Provide the [x, y] coordinate of the cell's center where the given text is located.  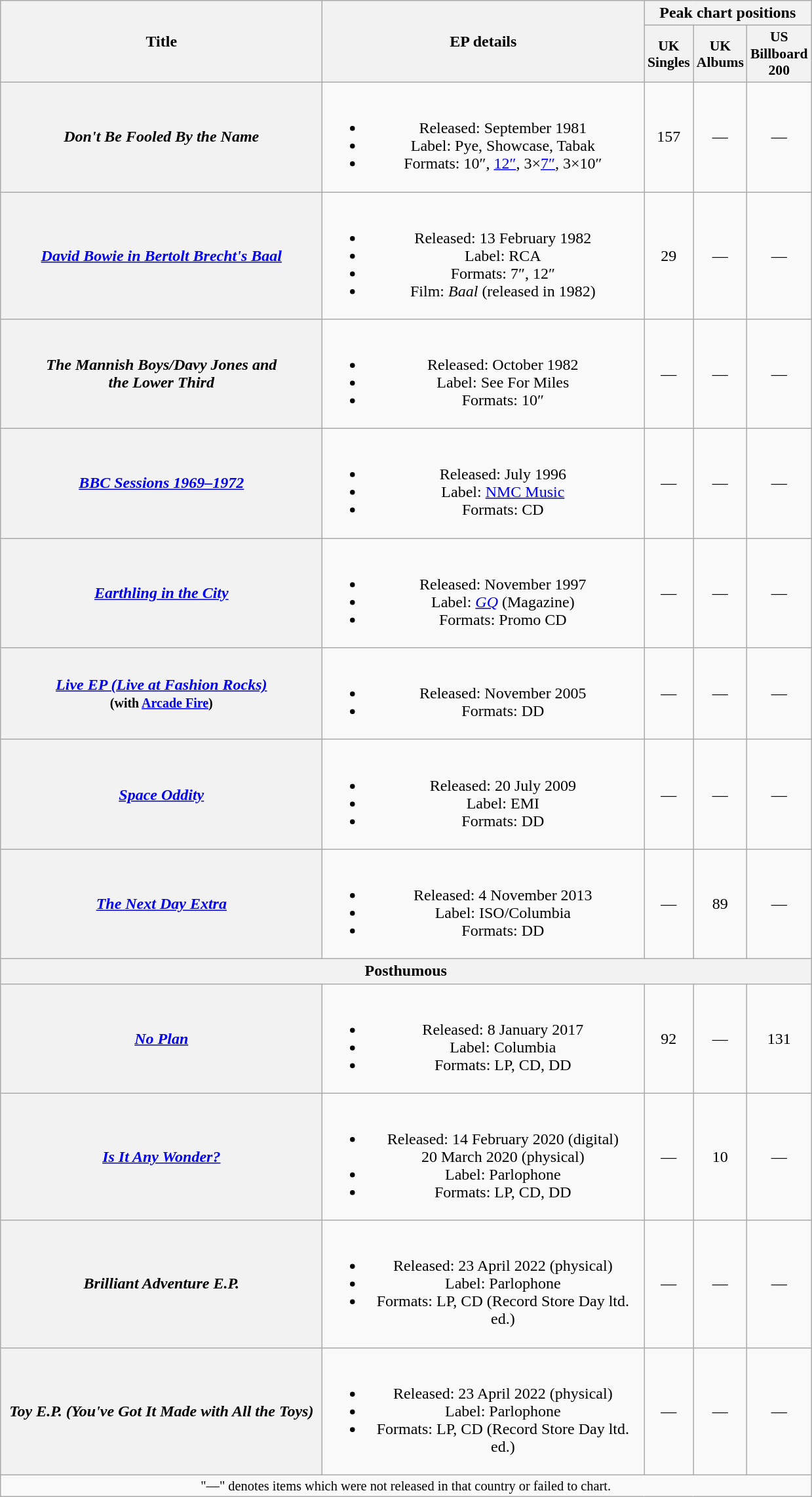
Toy E.P. (You've Got It Made with All the Toys) [161, 1411]
David Bowie in Bertolt Brecht's Baal [161, 255]
92 [668, 1039]
Released: July 1996Label: NMC MusicFormats: CD [484, 484]
The Mannish Boys/Davy Jones andthe Lower Third [161, 374]
Released: 13 February 1982Label: RCAFormats: 7″, 12″Film: Baal (released in 1982) [484, 255]
Title [161, 42]
Earthling in the City [161, 593]
BBC Sessions 1969–1972 [161, 484]
Posthumous [406, 971]
Peak chart positions [727, 13]
131 [779, 1039]
"—" denotes items which were not released in that country or failed to chart. [406, 1486]
Live EP (Live at Fashion Rocks)(with Arcade Fire) [161, 694]
Released: October 1982Label: See For MilesFormats: 10″ [484, 374]
Released: 4 November 2013Label: ISO/ColumbiaFormats: DD [484, 904]
Don't Be Fooled By the Name [161, 136]
Space Oddity [161, 795]
89 [720, 904]
10 [720, 1157]
Released: November 1997Label: GQ (Magazine)Formats: Promo CD [484, 593]
No Plan [161, 1039]
UKSingles [668, 54]
Released: September 1981Label: Pye, Showcase, TabakFormats: 10″, 12″, 3×7″, 3×10″ [484, 136]
Released: 20 July 2009Label: EMIFormats: DD [484, 795]
EP details [484, 42]
Released: November 2005Formats: DD [484, 694]
29 [668, 255]
Is It Any Wonder? [161, 1157]
Brilliant Adventure E.P. [161, 1284]
US Billboard 200 [779, 54]
UKAlbums [720, 54]
157 [668, 136]
Released: 14 February 2020 (digital)20 March 2020 (physical)Label: ParlophoneFormats: LP, CD, DD [484, 1157]
The Next Day Extra [161, 904]
Released: 8 January 2017Label: ColumbiaFormats: LP, CD, DD [484, 1039]
